Identify which cell holds the provided text, then report its [x, y] central coordinate. 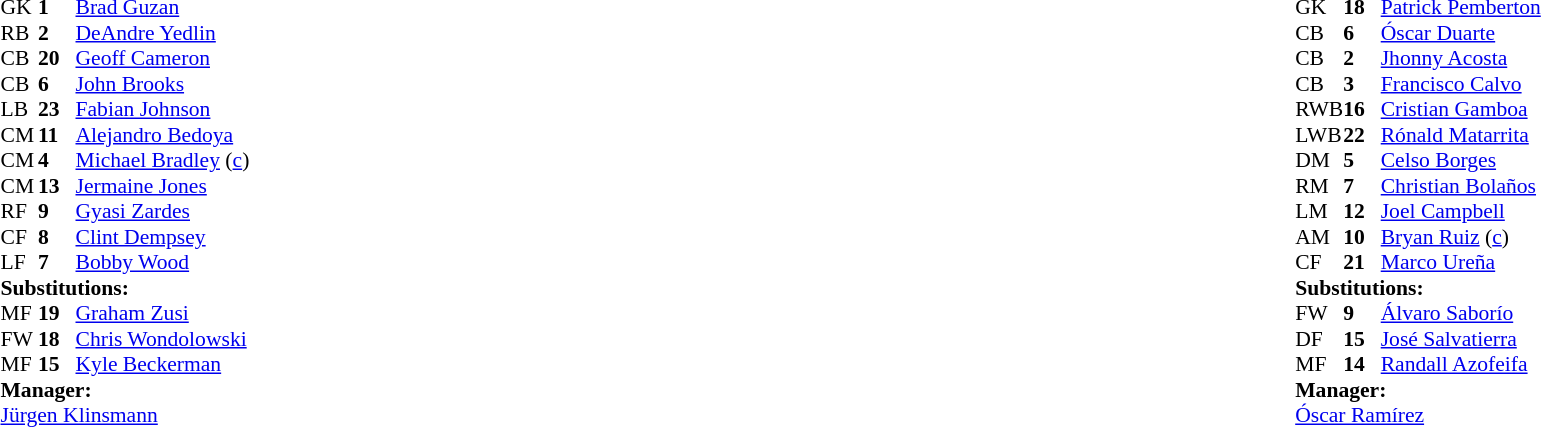
LF [19, 263]
LWB [1319, 135]
22 [1362, 135]
Joel Campbell [1461, 211]
Óscar Duarte [1461, 33]
21 [1362, 263]
Christian Bolaños [1461, 186]
Jermaine Jones [163, 186]
Randall Azofeifa [1461, 365]
Álvaro Saborío [1461, 313]
RB [19, 33]
Chris Wondolowski [163, 339]
20 [57, 59]
18 [57, 339]
Jhonny Acosta [1461, 59]
DM [1319, 161]
8 [57, 237]
LM [1319, 211]
Clint Dempsey [163, 237]
José Salvatierra [1461, 339]
13 [57, 186]
DeAndre Yedlin [163, 33]
Fabian Johnson [163, 109]
Bobby Wood [163, 263]
Francisco Calvo [1461, 84]
Kyle Beckerman [163, 365]
5 [1362, 161]
3 [1362, 84]
16 [1362, 109]
23 [57, 109]
Cristian Gamboa [1461, 109]
RF [19, 211]
DF [1319, 339]
Marco Ureña [1461, 263]
19 [57, 313]
Alejandro Bedoya [163, 135]
Graham Zusi [163, 313]
Geoff Cameron [163, 59]
John Brooks [163, 84]
Michael Bradley (c) [163, 161]
RM [1319, 186]
AM [1319, 237]
11 [57, 135]
4 [57, 161]
10 [1362, 237]
12 [1362, 211]
LB [19, 109]
Gyasi Zardes [163, 211]
RWB [1319, 109]
Rónald Matarrita [1461, 135]
Celso Borges [1461, 161]
Bryan Ruiz (c) [1461, 237]
14 [1362, 365]
